Return the (X, Y) coordinate for the center point of the cell that contains the specified text.  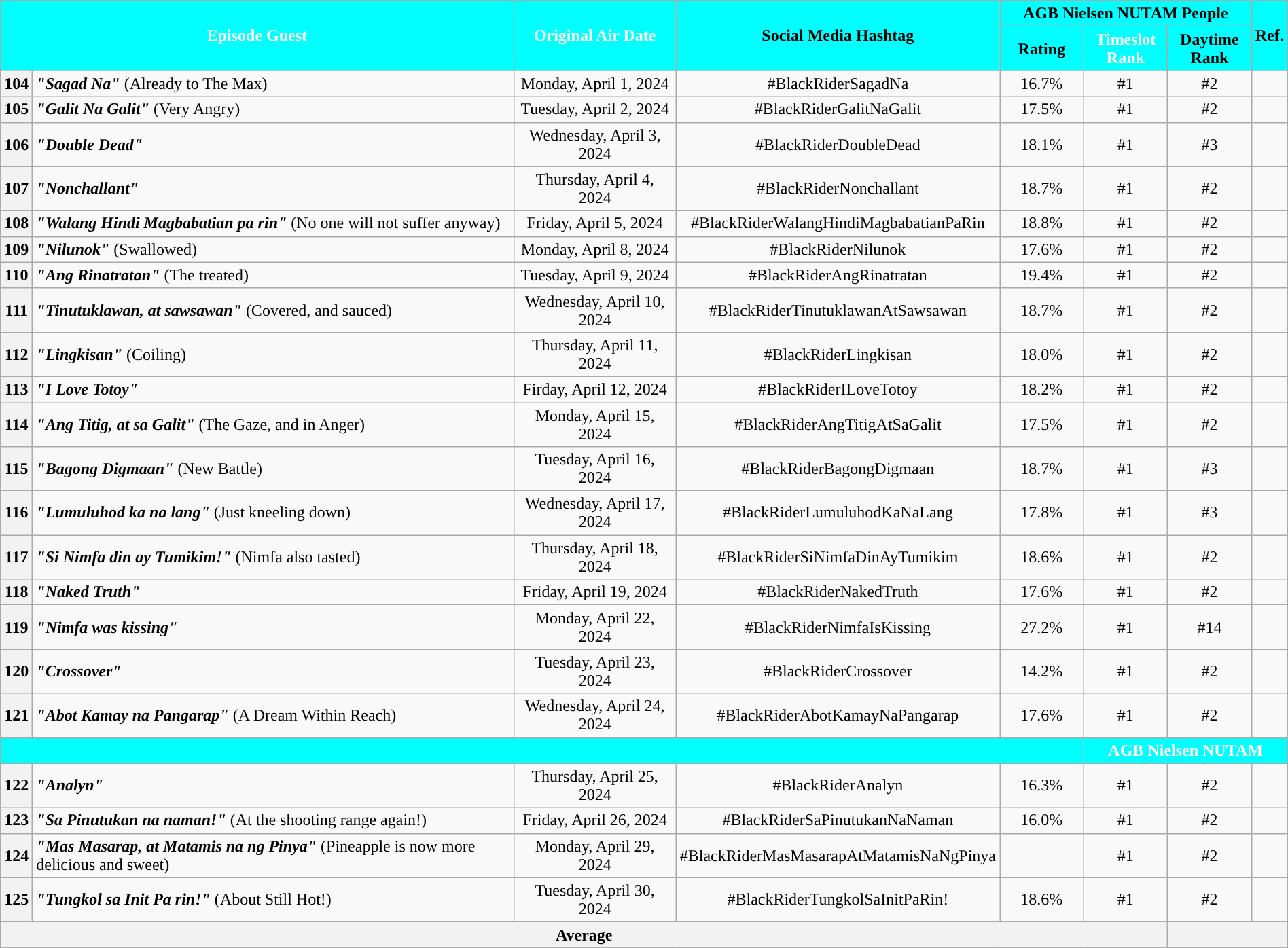
"Sagad Na" (Already to The Max) (273, 84)
#BlackRiderWalangHindiMagbabatianPaRin (838, 223)
"Walang Hindi Magbabatian pa rin" (No one will not suffer anyway) (273, 223)
#BlackRiderDoubleDead (838, 144)
#BlackRiderAbotKamayNaPangarap (838, 716)
107 (16, 189)
#BlackRiderNilunok (838, 249)
"Sa Pinutukan na naman!" (At the shooting range again!) (273, 820)
Monday, April 8, 2024 (595, 249)
Tuesday, April 2, 2024 (595, 109)
122 (16, 785)
AGB Nielsen NUTAM People (1126, 14)
Monday, April 22, 2024 (595, 627)
#BlackRiderSagadNa (838, 84)
Thursday, April 25, 2024 (595, 785)
#BlackRiderBagongDigmaan (838, 469)
14.2% (1042, 671)
Tuesday, April 16, 2024 (595, 469)
124 (16, 856)
"Nonchallant" (273, 189)
Tuesday, April 30, 2024 (595, 899)
#BlackRiderNonchallant (838, 189)
115 (16, 469)
"Mas Masarap, at Matamis na ng Pinya" (Pineapple is now more delicious and sweet) (273, 856)
111 (16, 310)
#BlackRiderAngTitigAtSaGalit (838, 424)
#BlackRiderSiNimfaDinAyTumikim (838, 557)
16.7% (1042, 84)
"Nimfa was kissing" (273, 627)
"Lingkisan" (Coiling) (273, 354)
Monday, April 29, 2024 (595, 856)
#BlackRiderMasMasarapAtMatamisNaNgPinya (838, 856)
#BlackRiderAngRinatratan (838, 275)
AGB Nielsen NUTAM (1185, 750)
#BlackRiderNimfaIsKissing (838, 627)
#BlackRiderCrossover (838, 671)
#14 (1210, 627)
"Tungkol sa Init Pa rin!" (About Still Hot!) (273, 899)
Tuesday, April 23, 2024 (595, 671)
#BlackRiderGalitNaGalit (838, 109)
Episode Guest (257, 35)
Social Media Hashtag (838, 35)
Tuesday, April 9, 2024 (595, 275)
119 (16, 627)
114 (16, 424)
"Analyn" (273, 785)
#BlackRiderAnalyn (838, 785)
27.2% (1042, 627)
19.4% (1042, 275)
#BlackRiderSaPinutukanNaNaman (838, 820)
Wednesday, April 10, 2024 (595, 310)
Thursday, April 4, 2024 (595, 189)
"Double Dead" (273, 144)
"Tinutuklawan, at sawsawan" (Covered, and sauced) (273, 310)
#BlackRiderTinutuklawanAtSawsawan (838, 310)
106 (16, 144)
"Abot Kamay na Pangarap" (A Dream Within Reach) (273, 716)
18.1% (1042, 144)
117 (16, 557)
Monday, April 1, 2024 (595, 84)
Firday, April 12, 2024 (595, 389)
"Si Nimfa din ay Tumikim!" (Nimfa also tasted) (273, 557)
16.3% (1042, 785)
Wednesday, April 3, 2024 (595, 144)
Daytime Rank (1210, 49)
113 (16, 389)
"Naked Truth" (273, 592)
121 (16, 716)
#BlackRiderILoveTotoy (838, 389)
"Ang Rinatratan" (The treated) (273, 275)
Monday, April 15, 2024 (595, 424)
18.0% (1042, 354)
Rating (1042, 49)
Original Air Date (595, 35)
116 (16, 513)
123 (16, 820)
Timeslot Rank (1126, 49)
Average (584, 934)
17.8% (1042, 513)
Thursday, April 18, 2024 (595, 557)
109 (16, 249)
125 (16, 899)
"Lumuluhod ka na lang" (Just kneeling down) (273, 513)
#BlackRiderLumuluhodKaNaLang (838, 513)
118 (16, 592)
18.8% (1042, 223)
112 (16, 354)
"Crossover" (273, 671)
Wednesday, April 24, 2024 (595, 716)
Ref. (1269, 35)
"Nilunok" (Swallowed) (273, 249)
16.0% (1042, 820)
"I Love Totoy" (273, 389)
108 (16, 223)
#BlackRiderNakedTruth (838, 592)
Wednesday, April 17, 2024 (595, 513)
Friday, April 5, 2024 (595, 223)
18.2% (1042, 389)
105 (16, 109)
110 (16, 275)
Thursday, April 11, 2024 (595, 354)
"Ang Titig, at sa Galit" (The Gaze, and in Anger) (273, 424)
Friday, April 26, 2024 (595, 820)
#BlackRiderTungkolSaInitPaRin! (838, 899)
Friday, April 19, 2024 (595, 592)
"Galit Na Galit" (Very Angry) (273, 109)
"Bagong Digmaan" (New Battle) (273, 469)
#BlackRiderLingkisan (838, 354)
120 (16, 671)
104 (16, 84)
